Determine the (X, Y) coordinate at the center of the cell enclosing the given text.  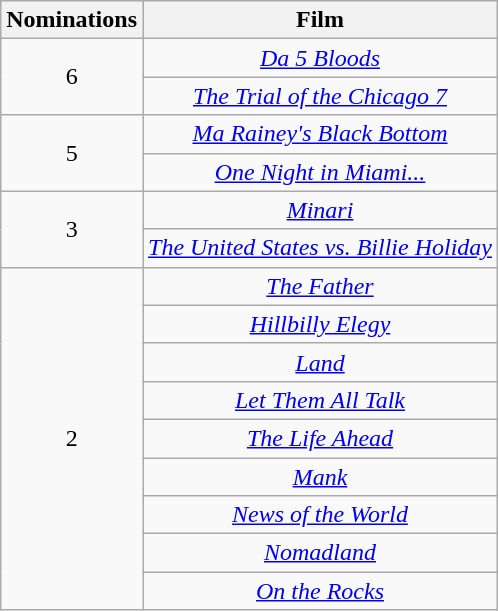
3 (72, 229)
The Father (320, 286)
The United States vs. Billie Holiday (320, 248)
Ma Rainey's Black Bottom (320, 134)
Nominations (72, 20)
Minari (320, 210)
2 (72, 438)
The Life Ahead (320, 438)
6 (72, 77)
5 (72, 153)
Land (320, 362)
Nomadland (320, 553)
Let Them All Talk (320, 400)
Film (320, 20)
Mank (320, 477)
On the Rocks (320, 591)
One Night in Miami... (320, 172)
Hillbilly Elegy (320, 324)
News of the World (320, 515)
The Trial of the Chicago 7 (320, 96)
Da 5 Bloods (320, 58)
